Scan for the cell matching the given text and deliver its (X, Y) coordinate at center. 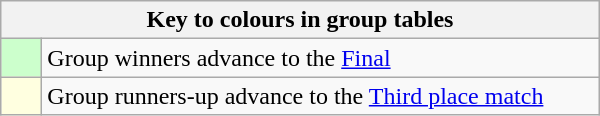
Group winners advance to the Final (320, 58)
Key to colours in group tables (300, 20)
Group runners-up advance to the Third place match (320, 96)
